Scan for the cell matching the given text and deliver its (x, y) coordinate at center. 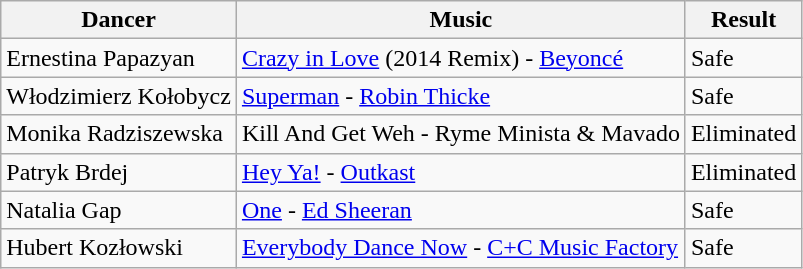
Hey Ya! - Outkast (460, 172)
Włodzimierz Kołobycz (119, 96)
Kill And Get Weh - Ryme Minista & Mavado (460, 134)
Superman - Robin Thicke (460, 96)
Dancer (119, 20)
Music (460, 20)
Crazy in Love (2014 Remix) - Beyoncé (460, 58)
Everybody Dance Now - C+C Music Factory (460, 248)
One - Ed Sheeran (460, 210)
Patryk Brdej (119, 172)
Ernestina Papazyan (119, 58)
Result (743, 20)
Hubert Kozłowski (119, 248)
Natalia Gap (119, 210)
Monika Radziszewska (119, 134)
